For the text-containing cell, return its midpoint in [X, Y] coordinate format. 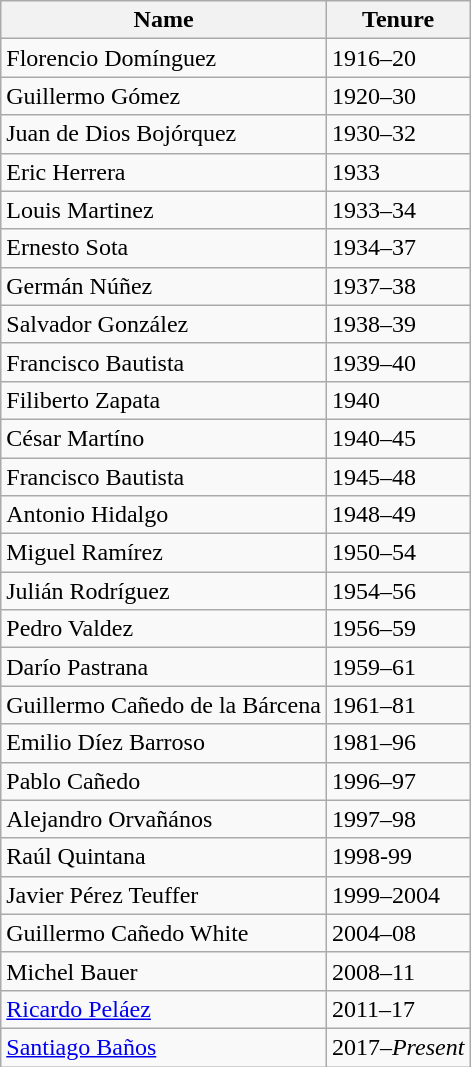
Julián Rodríguez [164, 591]
Louis Martinez [164, 210]
1940 [398, 400]
Eric Herrera [164, 172]
2011–17 [398, 1009]
1937–38 [398, 286]
Darío Pastrana [164, 667]
Germán Núñez [164, 286]
Michel Bauer [164, 971]
Tenure [398, 20]
1916–20 [398, 58]
César Martíno [164, 438]
1945–48 [398, 477]
Filiberto Zapata [164, 400]
Raúl Quintana [164, 857]
Ernesto Sota [164, 248]
1996–97 [398, 781]
1939–40 [398, 362]
Pedro Valdez [164, 629]
Emilio Díez Barroso [164, 743]
1950–54 [398, 553]
Pablo Cañedo [164, 781]
Juan de Dios Bojórquez [164, 134]
2008–11 [398, 971]
Javier Pérez Teuffer [164, 895]
Ricardo Peláez [164, 1009]
1997–98 [398, 819]
1940–45 [398, 438]
Florencio Domínguez [164, 58]
2004–08 [398, 933]
1998-99 [398, 857]
Name [164, 20]
1934–37 [398, 248]
1933–34 [398, 210]
1999–2004 [398, 895]
1956–59 [398, 629]
Antonio Hidalgo [164, 515]
2017–Present [398, 1047]
Santiago Baños [164, 1047]
1954–56 [398, 591]
Salvador González [164, 324]
1959–61 [398, 667]
Miguel Ramírez [164, 553]
Guillermo Gómez [164, 96]
1920–30 [398, 96]
1948–49 [398, 515]
1938–39 [398, 324]
Alejandro Orvañános [164, 819]
Guillermo Cañedo White [164, 933]
1961–81 [398, 705]
1930–32 [398, 134]
1933 [398, 172]
Guillermo Cañedo de la Bárcena [164, 705]
1981–96 [398, 743]
